Return (X, Y) of the center of cell containing provided text 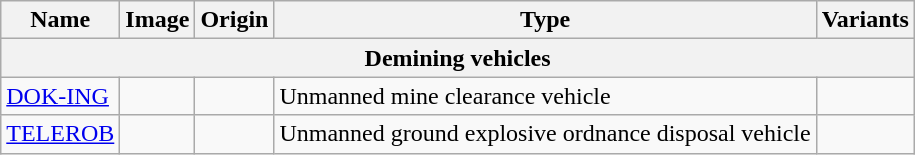
DOK-ING (60, 96)
Name (60, 20)
Unmanned ground explosive ordnance disposal vehicle (545, 134)
Image (158, 20)
Unmanned mine clearance vehicle (545, 96)
Demining vehicles (458, 58)
Type (545, 20)
Origin (234, 20)
TELEROB (60, 134)
Variants (865, 20)
